Return the [x, y] coordinate for the center point of the cell that contains the specified text.  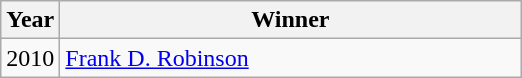
2010 [30, 58]
Frank D. Robinson [290, 58]
Year [30, 20]
Winner [290, 20]
